Output the (x, y) coordinate of the center of the cell containing the given text.  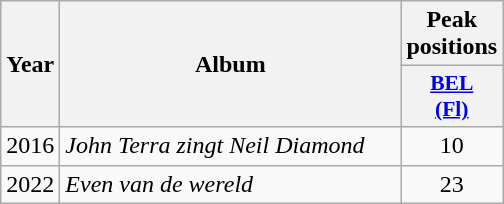
23 (452, 184)
Year (30, 64)
Peak positions (452, 34)
Album (230, 64)
2016 (30, 146)
2022 (30, 184)
10 (452, 146)
BEL(Fl) (452, 96)
Even van de wereld (230, 184)
John Terra zingt Neil Diamond (230, 146)
